Determine the (x, y) coordinate at the center of the cell enclosing the given text.  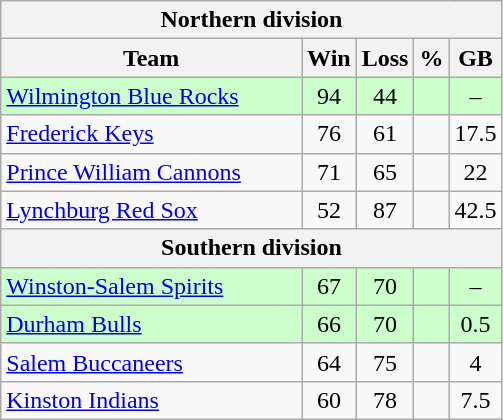
Salem Buccaneers (152, 362)
Frederick Keys (152, 134)
67 (330, 286)
Loss (385, 58)
GB (476, 58)
4 (476, 362)
Durham Bulls (152, 324)
Team (152, 58)
75 (385, 362)
Kinston Indians (152, 400)
Win (330, 58)
0.5 (476, 324)
Northern division (252, 20)
78 (385, 400)
42.5 (476, 210)
22 (476, 172)
61 (385, 134)
71 (330, 172)
44 (385, 96)
Winston-Salem Spirits (152, 286)
60 (330, 400)
Lynchburg Red Sox (152, 210)
64 (330, 362)
7.5 (476, 400)
Southern division (252, 248)
17.5 (476, 134)
87 (385, 210)
66 (330, 324)
94 (330, 96)
% (432, 58)
52 (330, 210)
Wilmington Blue Rocks (152, 96)
76 (330, 134)
Prince William Cannons (152, 172)
65 (385, 172)
